Return the [x, y] coordinate for the center point of the cell that contains the specified text.  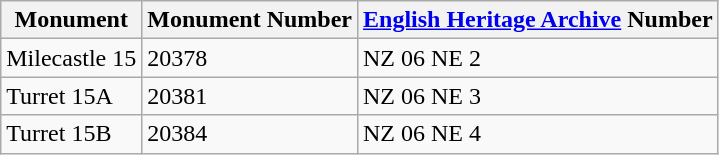
20378 [250, 58]
20381 [250, 96]
20384 [250, 134]
NZ 06 NE 3 [538, 96]
Milecastle 15 [72, 58]
Monument [72, 20]
English Heritage Archive Number [538, 20]
Turret 15B [72, 134]
Turret 15A [72, 96]
NZ 06 NE 2 [538, 58]
NZ 06 NE 4 [538, 134]
Monument Number [250, 20]
